Provide the [X, Y] coordinate of the cell's center where the given text is located.  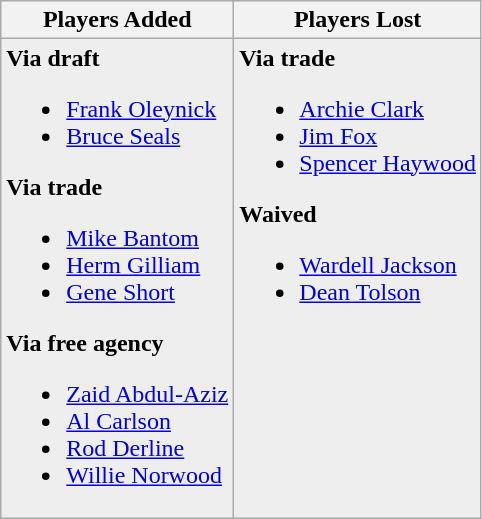
Via tradeArchie ClarkJim FoxSpencer HaywoodWaivedWardell JacksonDean Tolson [358, 278]
Players Added [118, 20]
Via draftFrank OleynickBruce SealsVia tradeMike BantomHerm GilliamGene Short Via free agencyZaid Abdul-AzizAl Carlson Rod DerlineWillie Norwood [118, 278]
Players Lost [358, 20]
